Return (x, y) of the center of cell containing provided text 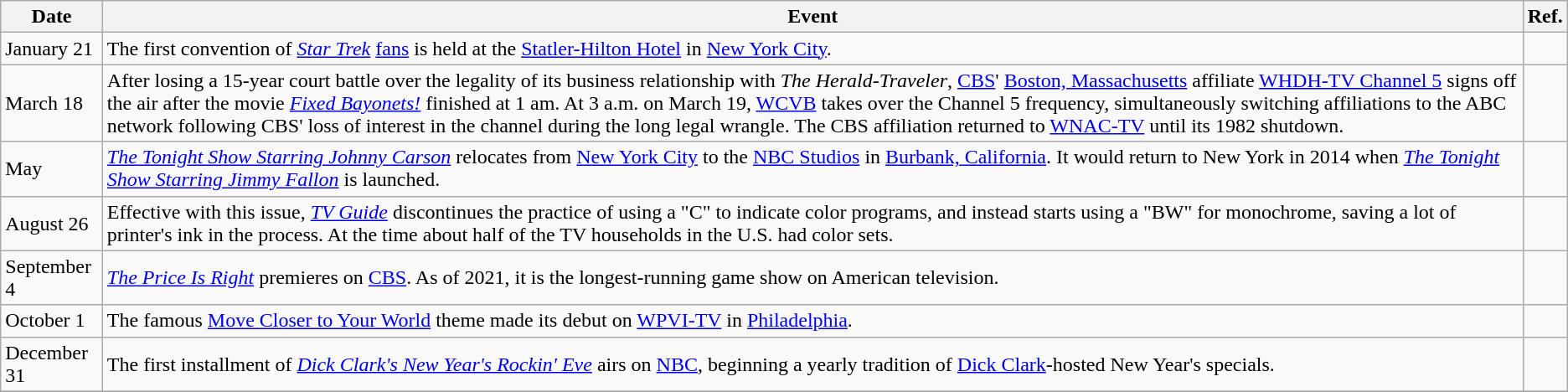
December 31 (52, 364)
The first convention of Star Trek fans is held at the Statler-Hilton Hotel in New York City. (812, 49)
Event (812, 17)
May (52, 169)
Date (52, 17)
Ref. (1545, 17)
September 4 (52, 278)
The first installment of Dick Clark's New Year's Rockin' Eve airs on NBC, beginning a yearly tradition of Dick Clark-hosted New Year's specials. (812, 364)
March 18 (52, 103)
The famous Move Closer to Your World theme made its debut on WPVI-TV in Philadelphia. (812, 321)
The Price Is Right premieres on CBS. As of 2021, it is the longest-running game show on American television. (812, 278)
January 21 (52, 49)
August 26 (52, 223)
October 1 (52, 321)
